Determine the [x, y] coordinate at the center of the cell enclosing the given text.  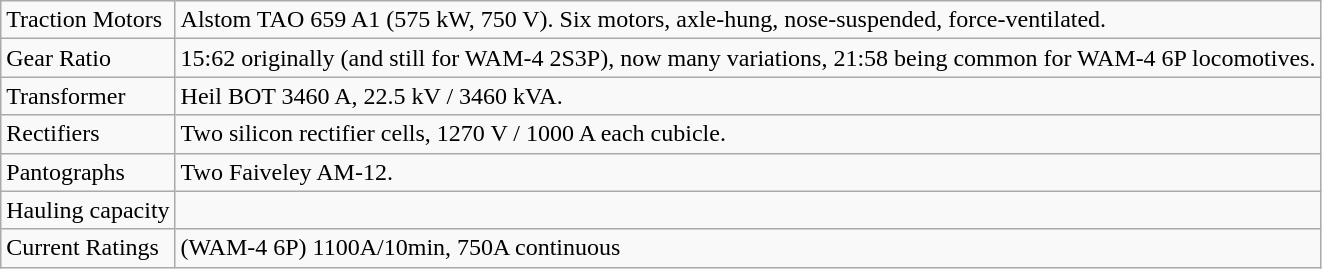
Two silicon rectifier cells, 1270 V / 1000 A each cubicle. [748, 134]
Traction Motors [88, 20]
Hauling capacity [88, 210]
Rectifiers [88, 134]
Pantographs [88, 172]
Alstom TAO 659 A1 (575 kW, 750 V). Six motors, axle-hung, nose-suspended, force-ventilated. [748, 20]
Current Ratings [88, 248]
Transformer [88, 96]
(WAM-4 6P) 1100A/10min, 750A continuous [748, 248]
Gear Ratio [88, 58]
Heil BOT 3460 A, 22.5 kV / 3460 kVA. [748, 96]
15:62 originally (and still for WAM-4 2S3P), now many variations, 21:58 being common for WAM-4 6P locomotives. [748, 58]
Two Faiveley AM-12. [748, 172]
